Detect which cell encompasses the target text, then output its (X, Y) center coordinate. 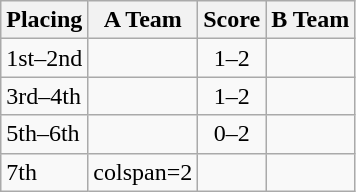
B Team (310, 20)
3rd–4th (44, 96)
5th–6th (44, 134)
A Team (143, 20)
7th (44, 172)
1st–2nd (44, 58)
0–2 (232, 134)
Placing (44, 20)
Score (232, 20)
colspan=2 (143, 172)
